Extract the [x, y] coordinate from the center of the cell holding the provided text.  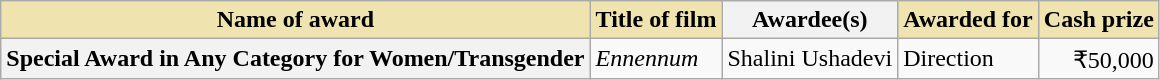
Ennennum [656, 59]
Awarded for [968, 20]
Title of film [656, 20]
₹50,000 [1098, 59]
Name of award [296, 20]
Awardee(s) [810, 20]
Shalini Ushadevi [810, 59]
Direction [968, 59]
Special Award in Any Category for Women/Transgender [296, 59]
Cash prize [1098, 20]
